Determine the (x, y) coordinate at the center of the cell enclosing the given text.  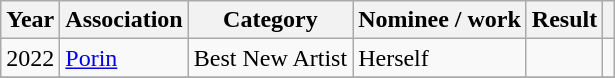
Association (124, 20)
Nominee / work (440, 20)
Porin (124, 58)
Result (564, 20)
Year (30, 20)
Herself (440, 58)
2022 (30, 58)
Best New Artist (270, 58)
Category (270, 20)
